Detect which cell encompasses the target text, then output its (x, y) center coordinate. 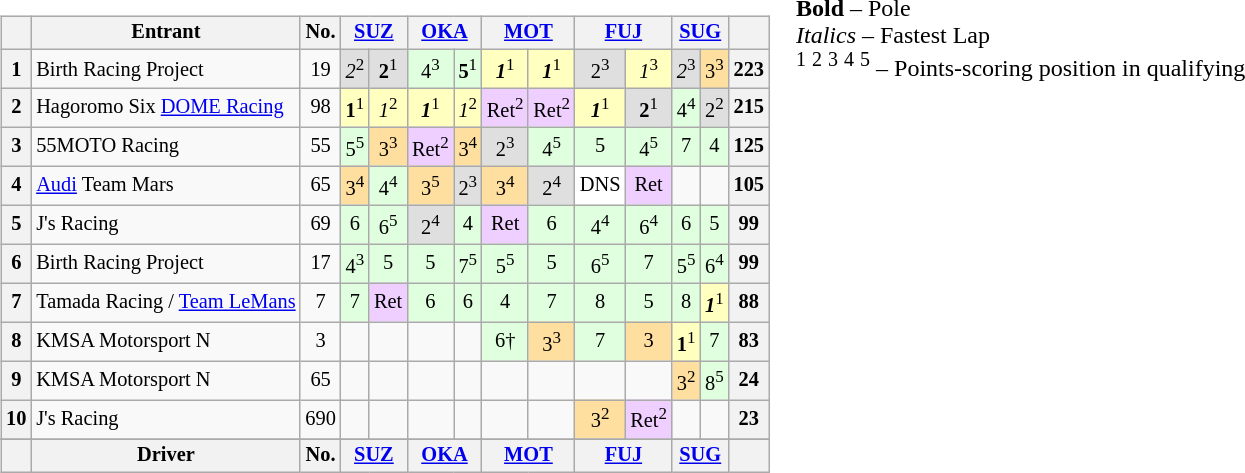
Driver (166, 456)
Entrant (166, 33)
83 (749, 342)
98 (320, 108)
Hagoromo Six DOME Racing (166, 108)
9 (16, 380)
Tamada Racing / Team LeMans (166, 302)
2 (16, 108)
10 (16, 420)
51 (468, 68)
215 (749, 108)
105 (749, 186)
69 (320, 224)
88 (749, 302)
19 (320, 68)
1 (16, 68)
35 (430, 186)
17 (320, 264)
Audi Team Mars (166, 186)
55MOTO Racing (166, 146)
85 (714, 380)
223 (749, 68)
6† (505, 342)
690 (320, 420)
125 (749, 146)
75 (468, 264)
13 (648, 68)
DNS (600, 186)
